Detect which cell encompasses the target text, then output its [X, Y] center coordinate. 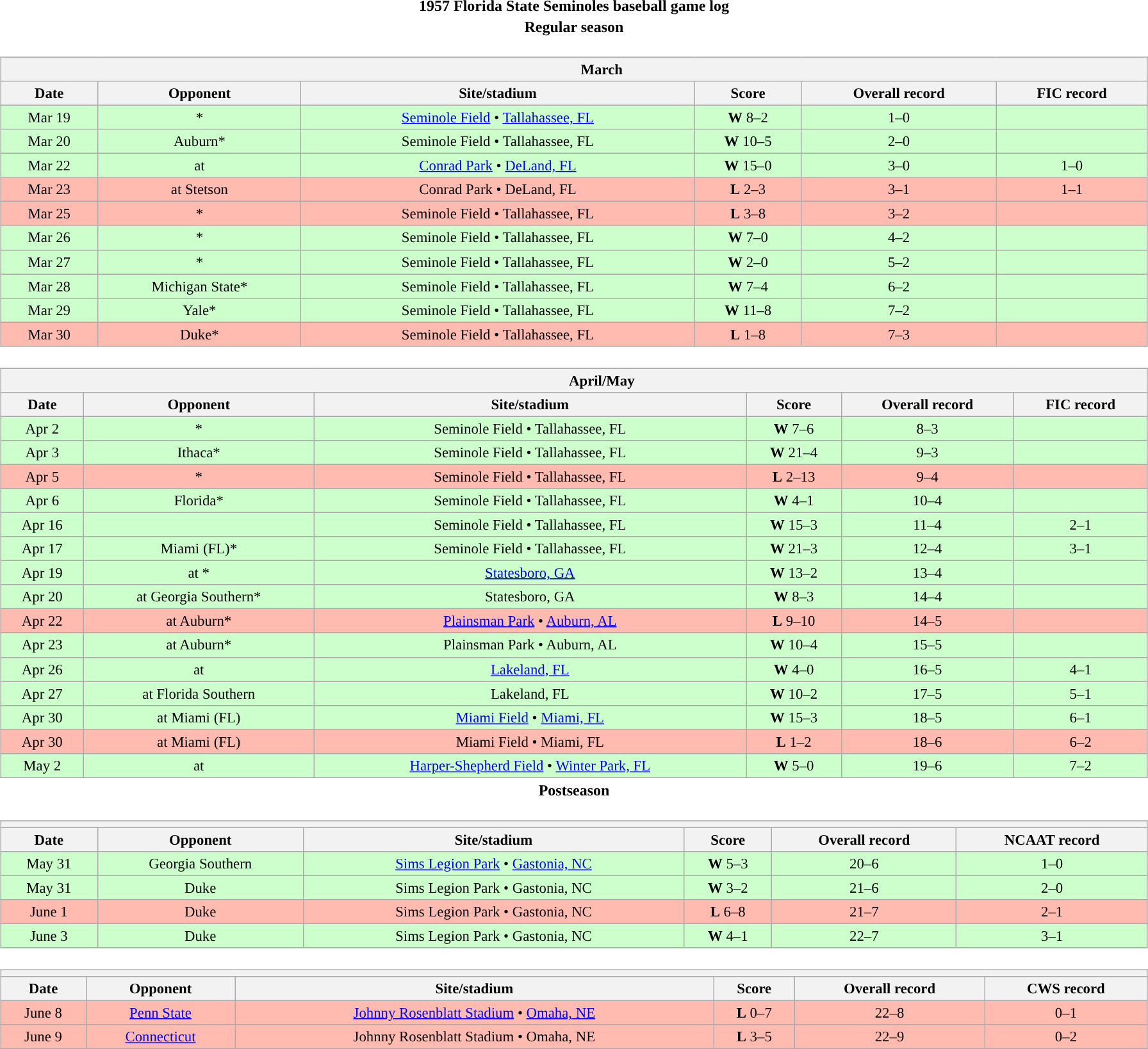
W 7–6 [794, 428]
20–6 [864, 864]
at Florida Southern [199, 694]
W 10–4 [794, 645]
W 5–0 [794, 765]
W 13–2 [794, 573]
W 7–0 [748, 238]
W 15–0 [748, 166]
June 8 [44, 1013]
4–2 [899, 238]
16–5 [928, 669]
Apr 17 [42, 549]
Apr 6 [42, 501]
Michigan State* [200, 286]
W 8–3 [794, 597]
at Georgia Southern* [199, 597]
Connecticut [160, 1037]
Apr 5 [42, 476]
Auburn* [200, 142]
10–4 [928, 501]
8–3 [928, 428]
Duke* [200, 334]
L 3–8 [748, 214]
22–9 [889, 1037]
Apr 20 [42, 597]
L 1–8 [748, 334]
L 1–2 [794, 742]
5–2 [899, 262]
4–1 [1080, 669]
Apr 19 [42, 573]
Apr 2 [42, 428]
Georgia Southern [200, 864]
W 21–4 [794, 453]
14–5 [928, 621]
Apr 23 [42, 645]
Apr 26 [42, 669]
L 0–7 [754, 1013]
1–1 [1072, 190]
17–5 [928, 694]
15–5 [928, 645]
March [574, 69]
Harper-Shepherd Field • Winter Park, FL [530, 765]
21–7 [864, 912]
Mar 28 [49, 286]
9–3 [928, 453]
11–4 [928, 524]
22–8 [889, 1013]
W 7–4 [748, 286]
14–4 [928, 597]
June 9 [44, 1037]
Mar 30 [49, 334]
W 4–0 [794, 669]
May 2 [42, 765]
Miami (FL)* [199, 549]
12–4 [928, 549]
June 3 [49, 936]
Apr 16 [42, 524]
18–5 [928, 717]
Mar 19 [49, 117]
Apr 22 [42, 621]
Mar 25 [49, 214]
Apr 27 [42, 694]
Mar 29 [49, 310]
W 5–3 [728, 864]
L 6–8 [728, 912]
3–2 [899, 214]
Penn State [160, 1013]
Yale* [200, 310]
April/May [574, 380]
0–1 [1066, 1013]
6–1 [1080, 717]
3–0 [899, 166]
W 11–8 [748, 310]
9–4 [928, 476]
Ithaca* [199, 453]
W 10–5 [748, 142]
at Stetson [200, 190]
W 3–2 [728, 888]
at * [199, 573]
W 8–2 [748, 117]
L 2–13 [794, 476]
W 21–3 [794, 549]
June 1 [49, 912]
NCAAT record [1052, 840]
5–1 [1080, 694]
Apr 3 [42, 453]
W 10–2 [794, 694]
21–6 [864, 888]
L 3–5 [754, 1037]
L 2–3 [748, 190]
22–7 [864, 936]
7–3 [899, 334]
Mar 27 [49, 262]
Mar 26 [49, 238]
19–6 [928, 765]
Mar 20 [49, 142]
CWS record [1066, 989]
W 2–0 [748, 262]
Florida* [199, 501]
Mar 23 [49, 190]
13–4 [928, 573]
0–2 [1066, 1037]
L 9–10 [794, 621]
Mar 22 [49, 166]
18–6 [928, 742]
